Return the [X, Y] coordinate for the center point of the cell that contains the specified text.  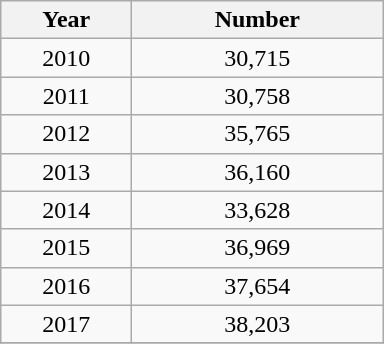
2016 [66, 286]
Number [258, 20]
36,969 [258, 248]
30,758 [258, 96]
2014 [66, 210]
35,765 [258, 134]
2010 [66, 58]
37,654 [258, 286]
30,715 [258, 58]
2011 [66, 96]
2015 [66, 248]
2017 [66, 324]
36,160 [258, 172]
33,628 [258, 210]
2012 [66, 134]
Year [66, 20]
38,203 [258, 324]
2013 [66, 172]
